Return the (X, Y) coordinate for the center point of the cell that contains the specified text.  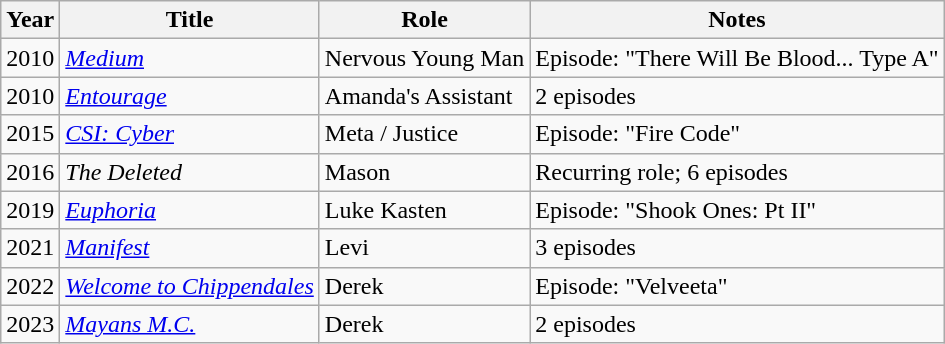
Recurring role; 6 episodes (737, 172)
Meta / Justice (424, 134)
Episode: "Shook Ones: Pt II" (737, 210)
Medium (190, 58)
Role (424, 20)
Year (30, 20)
Levi (424, 248)
The Deleted (190, 172)
Episode: "There Will Be Blood... Type A" (737, 58)
2021 (30, 248)
2015 (30, 134)
Luke Kasten (424, 210)
Mason (424, 172)
Episode: "Velveeta" (737, 286)
Mayans M.C. (190, 324)
Entourage (190, 96)
2022 (30, 286)
Welcome to Chippendales (190, 286)
Notes (737, 20)
CSI: Cyber (190, 134)
Amanda's Assistant (424, 96)
Manifest (190, 248)
2023 (30, 324)
Episode: "Fire Code" (737, 134)
Nervous Young Man (424, 58)
Title (190, 20)
Euphoria (190, 210)
3 episodes (737, 248)
2016 (30, 172)
2019 (30, 210)
